Identify which cell holds the provided text, then report its (X, Y) central coordinate. 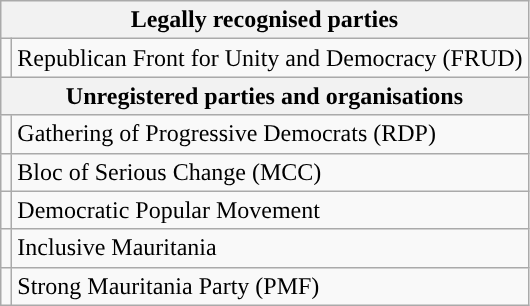
Legally recognised parties (264, 20)
Inclusive Mauritania (270, 248)
Bloc of Serious Change (MCC) (270, 172)
Unregistered parties and organisations (264, 96)
Republican Front for Unity and Democracy (FRUD) (270, 58)
Democratic Popular Movement (270, 210)
Strong Mauritania Party (PMF) (270, 286)
Gathering of Progressive Democrats (RDP) (270, 134)
